Search for the cell housing the specified text and yield its [X, Y] center coordinate. 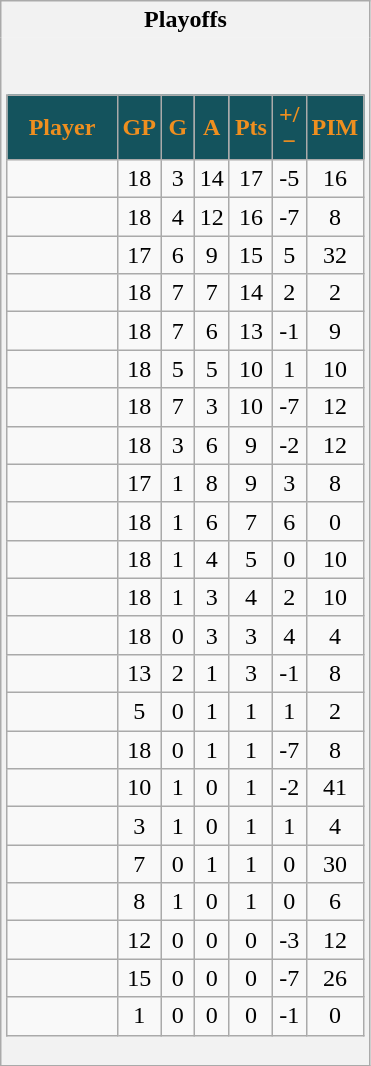
PIM [335, 128]
GP [139, 128]
-3 [289, 940]
32 [335, 255]
41 [335, 788]
Player [62, 128]
G [178, 128]
Playoffs [186, 20]
+/− [289, 128]
Pts [250, 128]
30 [335, 864]
-5 [289, 179]
A [212, 128]
26 [335, 978]
